Determine the [x, y] coordinate at the center of the cell enclosing the given text.  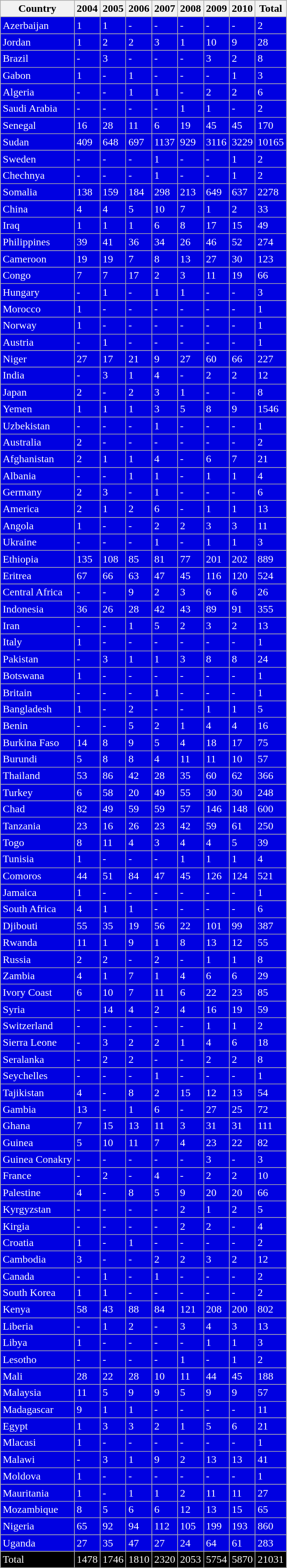
637 [242, 192]
Tajikistan [38, 1093]
China [38, 209]
126 [216, 876]
Tunisia [38, 859]
Italy [38, 642]
Libya [38, 1343]
Azerbaijan [38, 25]
91 [242, 609]
Philippines [38, 242]
Australia [38, 442]
274 [270, 242]
2010 [242, 9]
Gabon [38, 75]
Mauritania [38, 1493]
52 [242, 242]
1478 [87, 1560]
25 [242, 1109]
88 [139, 1310]
81 [164, 559]
3116 [216, 142]
105 [191, 1526]
Botswana [38, 676]
Sweden [38, 159]
Seychelles [38, 1076]
159 [113, 192]
Germany [38, 492]
Liberia [38, 1326]
Chechnya [38, 175]
Austria [38, 342]
200 [242, 1310]
Lesotho [38, 1359]
648 [113, 142]
124 [242, 876]
Cambodia [38, 1259]
Burkina Faso [38, 743]
Madagascar [38, 1409]
Norway [38, 326]
Ghana [38, 1126]
Burundi [38, 759]
France [38, 1176]
409 [87, 142]
America [38, 509]
Pakistan [38, 659]
94 [139, 1526]
Thailand [38, 776]
Kirgia [38, 1226]
3229 [242, 142]
1137 [164, 142]
Kyrgyzstan [38, 1209]
33 [270, 209]
929 [191, 142]
Iran [38, 626]
Rwanda [38, 942]
Uzbekistan [38, 425]
Djibouti [38, 926]
Sudan [38, 142]
Malaysia [38, 1393]
Guinea [38, 1143]
Cameroon [38, 259]
201 [216, 559]
Ivory Coast [38, 992]
Britain [38, 692]
92 [113, 1526]
298 [164, 192]
112 [164, 1526]
Central Africa [38, 592]
Senegal [38, 125]
Ethiopia [38, 559]
2005 [113, 9]
2006 [139, 9]
Yemen [38, 409]
Kenya [38, 1310]
Turkey [38, 793]
355 [270, 609]
5870 [242, 1560]
Jordan [38, 42]
213 [191, 192]
202 [242, 559]
54 [270, 1093]
138 [87, 192]
889 [270, 559]
802 [270, 1310]
Switzerland [38, 1026]
2009 [216, 9]
53 [87, 776]
387 [270, 926]
1746 [113, 1560]
120 [242, 576]
Sierra Leone [38, 1043]
South Africa [38, 909]
South Korea [38, 1293]
Egypt [38, 1426]
199 [216, 1526]
29 [270, 976]
86 [113, 776]
Russia [38, 959]
99 [242, 926]
Algeria [38, 92]
227 [270, 359]
Indonesia [38, 609]
697 [139, 142]
Croatia [38, 1242]
63 [139, 576]
283 [270, 1543]
Benin [38, 726]
Nigeria [38, 1526]
77 [191, 559]
2320 [164, 1560]
2007 [164, 9]
Country [38, 9]
116 [216, 576]
Angola [38, 526]
Tanzania [38, 826]
46 [216, 242]
62 [242, 776]
148 [242, 809]
250 [270, 826]
2053 [191, 1560]
2278 [270, 192]
108 [113, 559]
Malawi [38, 1459]
Canada [38, 1276]
123 [270, 259]
111 [270, 1126]
India [38, 375]
Congo [38, 276]
Mlacasi [38, 1443]
193 [242, 1526]
521 [270, 876]
Bangladesh [38, 709]
Hungary [38, 292]
34 [164, 242]
Chad [38, 809]
101 [216, 926]
Ukraine [38, 542]
208 [216, 1310]
Comoros [38, 876]
Afghanistan [38, 459]
Morocco [38, 309]
135 [87, 559]
Palestine [38, 1193]
146 [216, 809]
75 [270, 743]
Syria [38, 1009]
51 [113, 876]
Iraq [38, 226]
Japan [38, 392]
184 [139, 192]
Brazil [38, 59]
Seralanka [38, 1059]
67 [87, 576]
Jamaica [38, 892]
2008 [191, 9]
366 [270, 776]
Mali [38, 1376]
Moldova [38, 1476]
524 [270, 576]
121 [191, 1310]
Zambia [38, 976]
Uganda [38, 1543]
Somalia [38, 192]
Togo [38, 842]
89 [216, 609]
Mozambique [38, 1509]
Eritrea [38, 576]
10165 [270, 142]
1546 [270, 409]
21031 [270, 1560]
170 [270, 125]
860 [270, 1526]
600 [270, 809]
72 [270, 1109]
1810 [139, 1560]
2004 [87, 9]
Saudi Arabia [38, 109]
Albania [38, 475]
649 [216, 192]
64 [216, 1543]
5754 [216, 1560]
188 [270, 1376]
Guinea Conakry [38, 1159]
56 [164, 926]
248 [270, 793]
Gambia [38, 1109]
Niger [38, 359]
